Extract the (x, y) coordinate from the center of the cell holding the provided text.  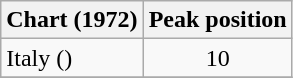
10 (218, 58)
Italy () (72, 58)
Chart (1972) (72, 20)
Peak position (218, 20)
